Search for the cell housing the specified text and yield its [X, Y] center coordinate. 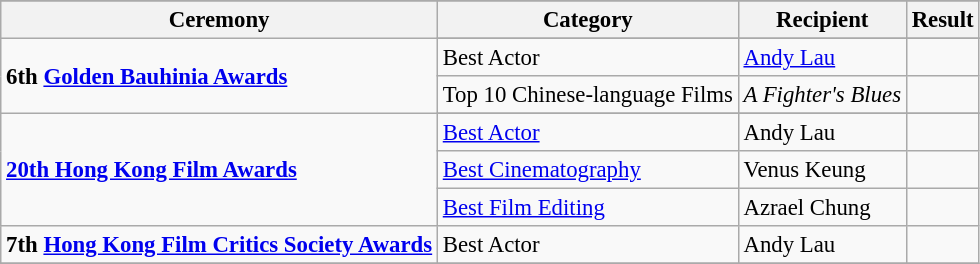
Azrael Chung [822, 208]
6th Golden Bauhinia Awards [220, 76]
Ceremony [220, 20]
Venus Keung [822, 170]
Category [588, 20]
7th Hong Kong Film Critics Society Awards [220, 245]
A Fighter's Blues [822, 95]
Top 10 Chinese-language Films [588, 95]
Best Cinematography [588, 170]
Recipient [822, 20]
Best Film Editing [588, 208]
Result [942, 20]
20th Hong Kong Film Awards [220, 170]
